Capture the cell that displays the provided text and extract its [x, y] central coordinate. 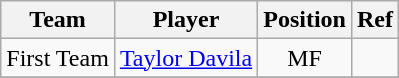
Ref [374, 20]
First Team [58, 58]
Team [58, 20]
Player [186, 20]
Position [305, 20]
Taylor Davila [186, 58]
MF [305, 58]
